Scan for the cell matching the given text and deliver its [x, y] coordinate at center. 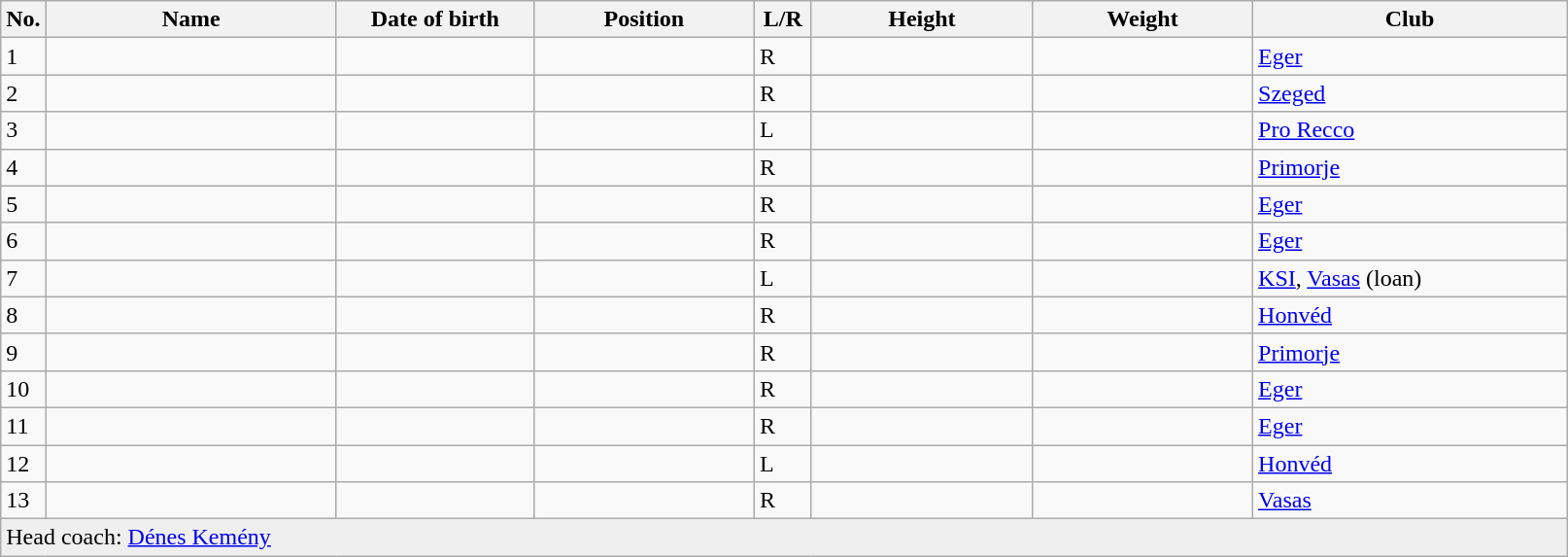
12 [23, 464]
Date of birth [435, 19]
7 [23, 278]
Height [921, 19]
Name [190, 19]
13 [23, 501]
No. [23, 19]
8 [23, 315]
Head coach: Dénes Kemény [784, 538]
L/R [783, 19]
Position [643, 19]
4 [23, 167]
10 [23, 389]
11 [23, 426]
5 [23, 204]
Club [1411, 19]
6 [23, 241]
KSI, Vasas (loan) [1411, 278]
2 [23, 93]
1 [23, 56]
3 [23, 130]
Weight [1142, 19]
9 [23, 352]
Szeged [1411, 93]
Vasas [1411, 501]
Pro Recco [1411, 130]
